Search for the cell housing the specified text and yield its (X, Y) center coordinate. 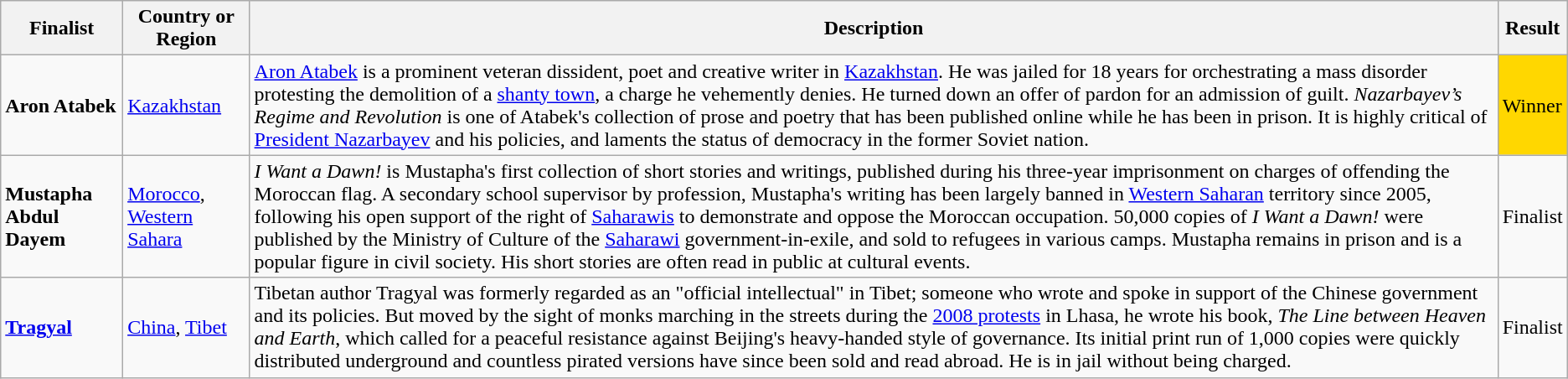
Winner (1533, 106)
Country or Region (186, 29)
Morocco, Western Sahara (186, 216)
Description (874, 29)
Aron Atabek (62, 106)
Mustapha Abdul Dayem (62, 216)
Kazakhstan (186, 106)
Tragyal (62, 327)
Result (1533, 29)
China, Tibet (186, 327)
